For the text-containing cell, return its midpoint in (x, y) coordinate format. 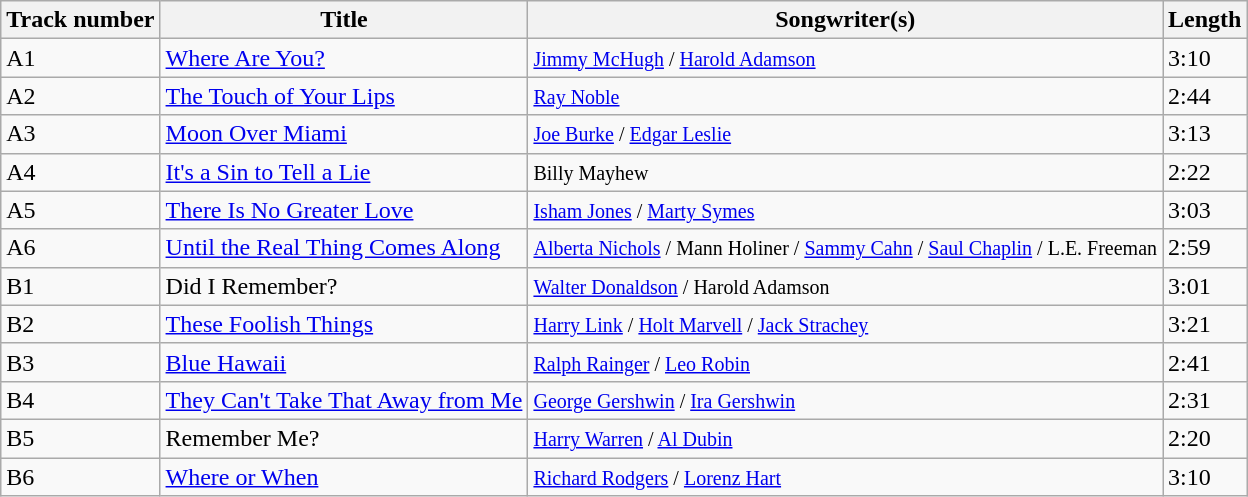
B3 (80, 362)
B2 (80, 324)
2:31 (1205, 400)
Isham Jones / Marty Symes (846, 210)
It's a Sin to Tell a Lie (344, 172)
2:44 (1205, 96)
Ralph Rainger / Leo Robin (846, 362)
There Is No Greater Love (344, 210)
B4 (80, 400)
A6 (80, 248)
Jimmy McHugh / Harold Adamson (846, 58)
Blue Hawaii (344, 362)
Billy Mayhew (846, 172)
Where or When (344, 477)
3:01 (1205, 286)
Richard Rodgers / Lorenz Hart (846, 477)
Walter Donaldson / Harold Adamson (846, 286)
2:59 (1205, 248)
2:20 (1205, 438)
B1 (80, 286)
2:41 (1205, 362)
B6 (80, 477)
Moon Over Miami (344, 134)
2:22 (1205, 172)
3:13 (1205, 134)
They Can't Take That Away from Me (344, 400)
Track number (80, 20)
Joe Burke / Edgar Leslie (846, 134)
Harry Link / Holt Marvell / Jack Strachey (846, 324)
These Foolish Things (344, 324)
George Gershwin / Ira Gershwin (846, 400)
A1 (80, 58)
A3 (80, 134)
Alberta Nichols / Mann Holiner / Sammy Cahn / Saul Chaplin / L.E. Freeman (846, 248)
A4 (80, 172)
The Touch of Your Lips (344, 96)
3:03 (1205, 210)
Title (344, 20)
A5 (80, 210)
Until the Real Thing Comes Along (344, 248)
Length (1205, 20)
B5 (80, 438)
Ray Noble (846, 96)
Songwriter(s) (846, 20)
Did I Remember? (344, 286)
Remember Me? (344, 438)
A2 (80, 96)
3:21 (1205, 324)
Where Are You? (344, 58)
Harry Warren / Al Dubin (846, 438)
